Extract the (X, Y) coordinate from the center of the cell holding the provided text.  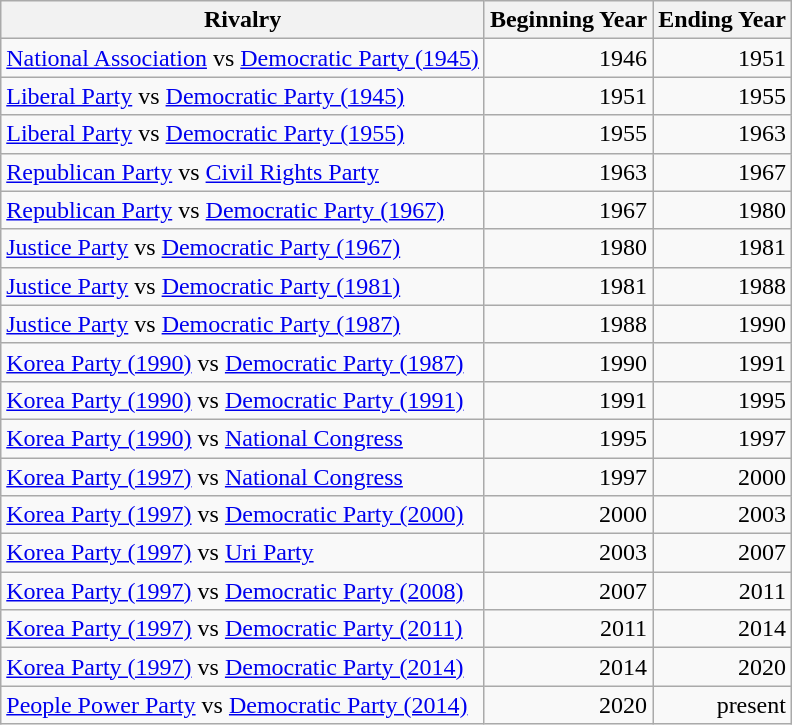
Republican Party vs Civil Rights Party (243, 172)
Liberal Party vs Democratic Party (1955) (243, 134)
Korea Party (1997) vs Democratic Party (2011) (243, 629)
present (722, 705)
Republican Party vs Democratic Party (1967) (243, 210)
Korea Party (1990) vs Democratic Party (1991) (243, 400)
Korea Party (1997) vs Democratic Party (2000) (243, 515)
1946 (568, 58)
Korea Party (1997) vs Uri Party (243, 553)
Justice Party vs Democratic Party (1967) (243, 248)
Liberal Party vs Democratic Party (1945) (243, 96)
Ending Year (722, 20)
Rivalry (243, 20)
People Power Party vs Democratic Party (2014) (243, 705)
Korea Party (1997) vs Democratic Party (2014) (243, 667)
Justice Party vs Democratic Party (1987) (243, 324)
Korea Party (1990) vs National Congress (243, 438)
Beginning Year (568, 20)
Korea Party (1997) vs National Congress (243, 477)
Korea Party (1990) vs Democratic Party (1987) (243, 362)
National Association vs Democratic Party (1945) (243, 58)
Justice Party vs Democratic Party (1981) (243, 286)
Korea Party (1997) vs Democratic Party (2008) (243, 591)
